Locate the cell with the specified text and output its (x, y) center coordinate. 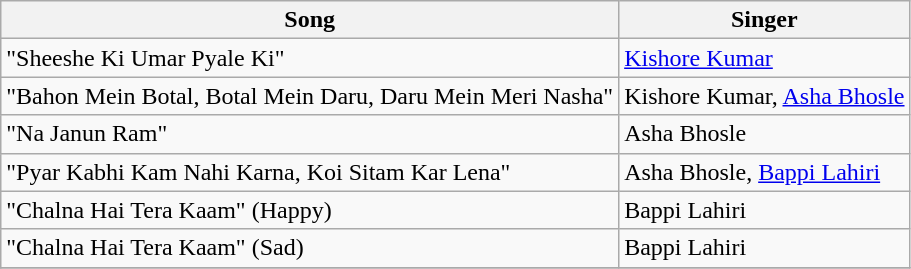
"Na Janun Ram" (310, 134)
"Chalna Hai Tera Kaam" (Sad) (310, 248)
Kishore Kumar, Asha Bhosle (764, 96)
"Bahon Mein Botal, Botal Mein Daru, Daru Mein Meri Nasha" (310, 96)
Kishore Kumar (764, 58)
"Sheeshe Ki Umar Pyale Ki" (310, 58)
Singer (764, 20)
Asha Bhosle (764, 134)
Song (310, 20)
"Pyar Kabhi Kam Nahi Karna, Koi Sitam Kar Lena" (310, 172)
"Chalna Hai Tera Kaam" (Happy) (310, 210)
Asha Bhosle, Bappi Lahiri (764, 172)
